Return the (x, y) coordinate for the center point of the cell that contains the specified text.  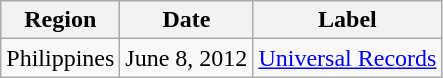
Region (60, 20)
Universal Records (348, 58)
Label (348, 20)
Philippines (60, 58)
Date (186, 20)
June 8, 2012 (186, 58)
